Output the (x, y) coordinate of the center of the cell containing the given text.  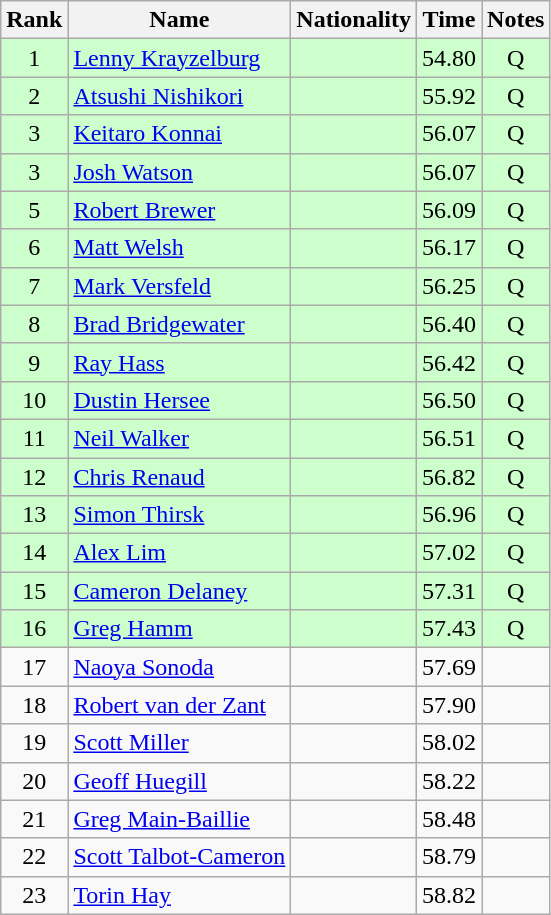
Greg Main-Baillie (180, 819)
13 (34, 515)
Keitaro Konnai (180, 134)
Alex Lim (180, 553)
58.02 (450, 743)
Robert Brewer (180, 210)
17 (34, 667)
Name (180, 20)
55.92 (450, 96)
58.22 (450, 781)
Geoff Huegill (180, 781)
Naoya Sonoda (180, 667)
Simon Thirsk (180, 515)
20 (34, 781)
Nationality (354, 20)
9 (34, 362)
Josh Watson (180, 172)
54.80 (450, 58)
8 (34, 324)
58.79 (450, 857)
Atsushi Nishikori (180, 96)
Dustin Hersee (180, 400)
56.50 (450, 400)
1 (34, 58)
11 (34, 438)
56.96 (450, 515)
56.09 (450, 210)
57.02 (450, 553)
7 (34, 286)
22 (34, 857)
5 (34, 210)
56.82 (450, 477)
6 (34, 248)
Brad Bridgewater (180, 324)
57.90 (450, 705)
Time (450, 20)
58.48 (450, 819)
Scott Talbot-Cameron (180, 857)
23 (34, 895)
16 (34, 629)
56.42 (450, 362)
18 (34, 705)
57.43 (450, 629)
Greg Hamm (180, 629)
14 (34, 553)
19 (34, 743)
56.51 (450, 438)
Robert van der Zant (180, 705)
Torin Hay (180, 895)
Cameron Delaney (180, 591)
Neil Walker (180, 438)
57.31 (450, 591)
57.69 (450, 667)
10 (34, 400)
Scott Miller (180, 743)
12 (34, 477)
58.82 (450, 895)
Lenny Krayzelburg (180, 58)
15 (34, 591)
Notes (516, 20)
Ray Hass (180, 362)
2 (34, 96)
21 (34, 819)
56.40 (450, 324)
Matt Welsh (180, 248)
Chris Renaud (180, 477)
56.25 (450, 286)
56.17 (450, 248)
Mark Versfeld (180, 286)
Rank (34, 20)
